Pinpoint the cell where the given text exists, returning its (X, Y) midpoint coordinate. 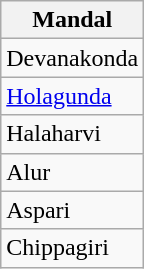
Alur (72, 172)
Halaharvi (72, 134)
Aspari (72, 210)
Holagunda (72, 96)
Devanakonda (72, 58)
Mandal (72, 20)
Chippagiri (72, 248)
